From the cell containing the given text, extract its center point as (x, y) coordinate. 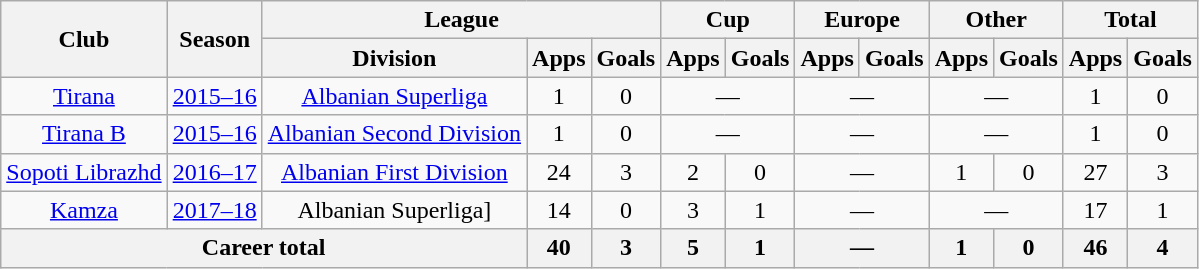
Albanian Superliga] (394, 210)
Tirana (84, 96)
Kamza (84, 210)
2016–17 (214, 172)
League (462, 20)
Division (394, 58)
Other (996, 20)
Sopoti Librazhd (84, 172)
5 (693, 248)
Tirana B (84, 134)
Albanian First Division (394, 172)
Career total (264, 248)
17 (1095, 210)
24 (559, 172)
Europe (862, 20)
Albanian Superliga (394, 96)
Cup (728, 20)
4 (1163, 248)
Season (214, 39)
Albanian Second Division (394, 134)
Club (84, 39)
Total (1130, 20)
46 (1095, 248)
2 (693, 172)
27 (1095, 172)
2017–18 (214, 210)
40 (559, 248)
14 (559, 210)
